Locate the cell with the specified text and output its [X, Y] center coordinate. 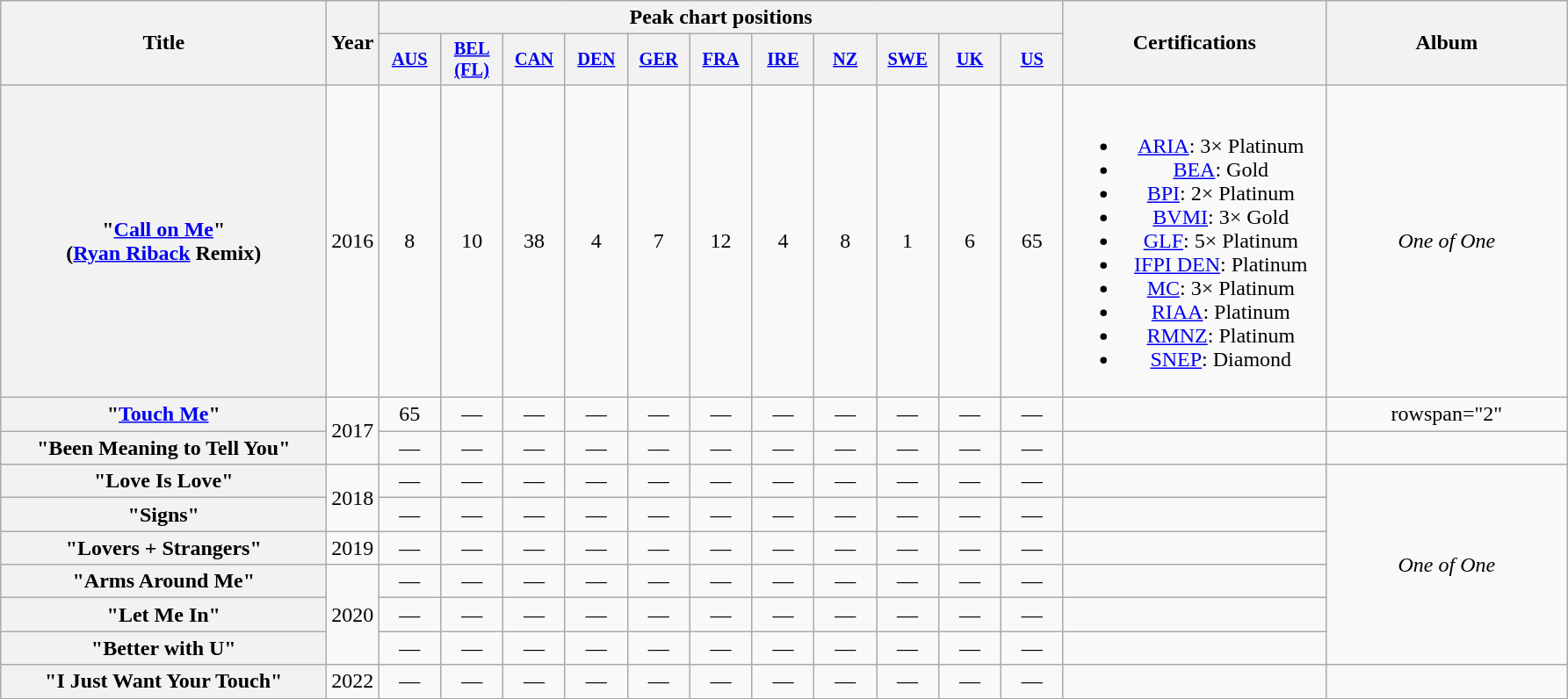
SWE [908, 60]
"Let Me In" [163, 615]
2017 [353, 431]
"Better with U" [163, 648]
2016 [353, 241]
"Lovers + Strangers" [163, 548]
Certifications [1195, 43]
NZ [845, 60]
Peak chart positions [720, 18]
"Love Is Love" [163, 481]
"Call on Me"(Ryan Riback Remix) [163, 241]
"Signs" [163, 515]
"Touch Me" [163, 414]
US [1031, 60]
2022 [353, 681]
rowspan="2" [1446, 414]
Album [1446, 43]
IRE [784, 60]
2018 [353, 498]
AUS [409, 60]
GER [659, 60]
"I Just Want Your Touch" [163, 681]
ARIA: 3× PlatinumBEA: GoldBPI: 2× PlatinumBVMI: 3× GoldGLF: 5× PlatinumIFPI DEN: PlatinumMC: 3× PlatinumRIAA: PlatinumRMNZ: PlatinumSNEP: Diamond [1195, 241]
"Been Meaning to Tell You" [163, 448]
UK [970, 60]
2020 [353, 615]
CAN [534, 60]
38 [534, 241]
12 [720, 241]
BEL(FL) [473, 60]
Year [353, 43]
2019 [353, 548]
7 [659, 241]
1 [908, 241]
"Arms Around Me" [163, 581]
Title [163, 43]
DEN [596, 60]
FRA [720, 60]
10 [473, 241]
6 [970, 241]
